Detect which cell encompasses the target text, then output its (x, y) center coordinate. 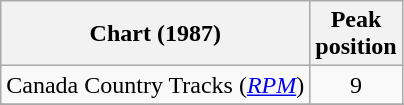
Canada Country Tracks (RPM) (156, 85)
9 (356, 85)
Chart (1987) (156, 34)
Peakposition (356, 34)
